Return [X, Y] of the center of cell containing provided text 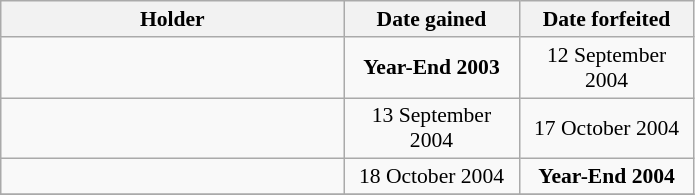
12 September 2004 [606, 68]
18 October 2004 [432, 177]
17 October 2004 [606, 128]
Year-End 2004 [606, 177]
Date forfeited [606, 19]
13 September 2004 [432, 128]
Year-End 2003 [432, 68]
Date gained [432, 19]
Holder [172, 19]
